Find where the given text appears and provide that cell's center as (x, y) coordinate. 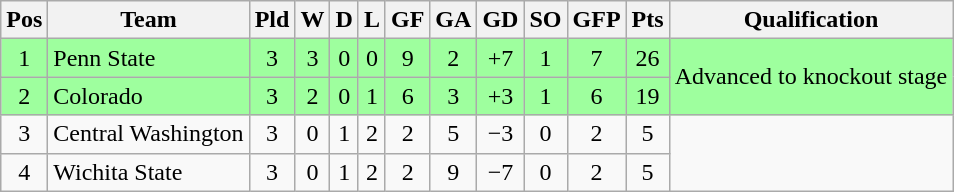
26 (648, 58)
Pos (24, 20)
+3 (500, 96)
GD (500, 20)
Central Washington (148, 134)
Qualification (811, 20)
Wichita State (148, 172)
7 (596, 58)
GF (407, 20)
Colorado (148, 96)
Team (148, 20)
L (372, 20)
GFP (596, 20)
−7 (500, 172)
−3 (500, 134)
Penn State (148, 58)
Advanced to knockout stage (811, 77)
+7 (500, 58)
GA (454, 20)
Pld (272, 20)
SO (546, 20)
4 (24, 172)
W (312, 20)
Pts (648, 20)
D (344, 20)
19 (648, 96)
